Find where the given text appears and provide that cell's center as [X, Y] coordinate. 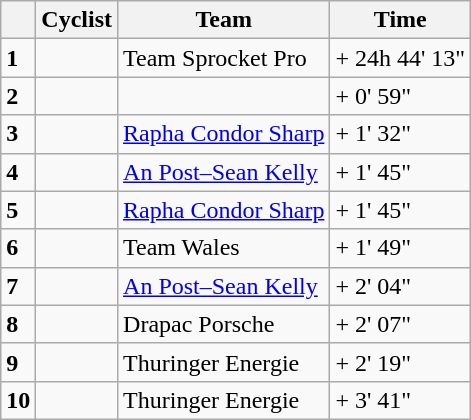
+ 2' 07" [400, 324]
8 [18, 324]
+ 2' 19" [400, 362]
Cyclist [77, 20]
Time [400, 20]
+ 3' 41" [400, 400]
+ 2' 04" [400, 286]
+ 24h 44' 13" [400, 58]
Drapac Porsche [224, 324]
+ 1' 32" [400, 134]
4 [18, 172]
3 [18, 134]
5 [18, 210]
9 [18, 362]
1 [18, 58]
7 [18, 286]
2 [18, 96]
6 [18, 248]
10 [18, 400]
Team Wales [224, 248]
Team Sprocket Pro [224, 58]
Team [224, 20]
+ 1' 49" [400, 248]
+ 0' 59" [400, 96]
